Provide the (X, Y) coordinate of the cell's center where the given text is located.  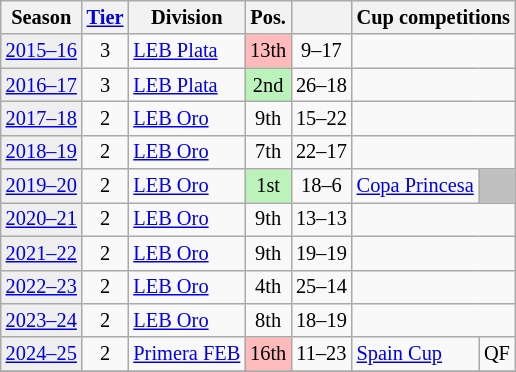
2023–24 (42, 320)
7th (268, 152)
Season (42, 17)
19–19 (322, 253)
15–22 (322, 118)
2015–16 (42, 51)
9–17 (322, 51)
2022–23 (42, 287)
2021–22 (42, 253)
2nd (268, 85)
Primera FEB (186, 354)
Tier (106, 17)
26–18 (322, 85)
Copa Princesa (416, 186)
2016–17 (42, 85)
2018–19 (42, 152)
8th (268, 320)
2019–20 (42, 186)
25–14 (322, 287)
Division (186, 17)
11–23 (322, 354)
Pos. (268, 17)
16th (268, 354)
4th (268, 287)
13–13 (322, 219)
22–17 (322, 152)
18–19 (322, 320)
2024–25 (42, 354)
Cup competitions (434, 17)
13th (268, 51)
QF (497, 354)
2017–18 (42, 118)
1st (268, 186)
2020–21 (42, 219)
18–6 (322, 186)
Spain Cup (416, 354)
